Determine the (X, Y) coordinate at the center of the cell enclosing the given text.  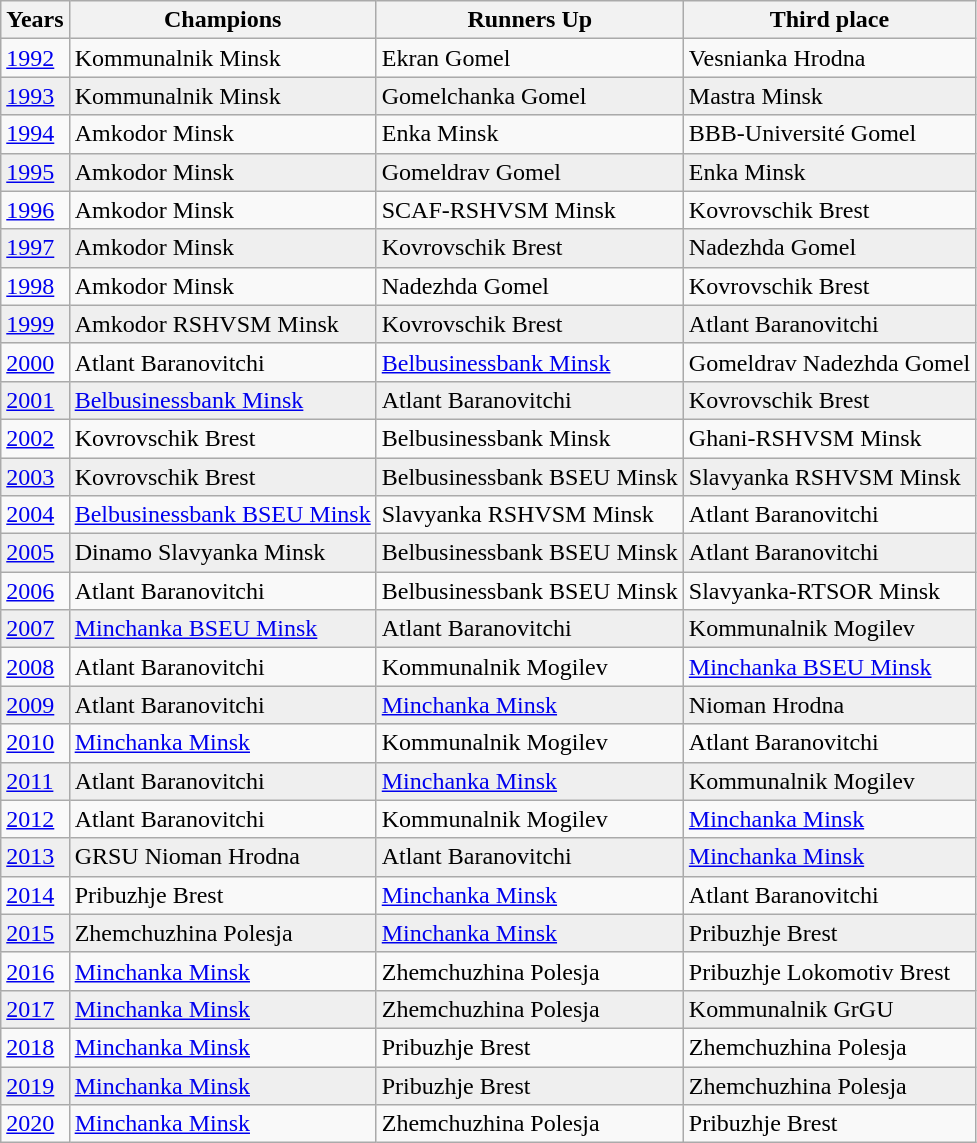
1992 (35, 58)
Pribuzhje Lokomotiv Brest (829, 971)
1994 (35, 134)
Gomeldrav Gomel (530, 172)
2015 (35, 933)
1993 (35, 96)
2001 (35, 400)
2002 (35, 438)
2000 (35, 362)
Gomelchanka Gomel (530, 96)
2011 (35, 781)
2018 (35, 1047)
2017 (35, 1009)
2019 (35, 1085)
2005 (35, 553)
2013 (35, 857)
2006 (35, 591)
1998 (35, 286)
Nioman Hrodna (829, 705)
GRSU Nioman Hrodna (222, 857)
1999 (35, 324)
Dinamo Slavyanka Minsk (222, 553)
2007 (35, 629)
2009 (35, 705)
2020 (35, 1124)
Gomeldrav Nadezhda Gomel (829, 362)
Runners Up (530, 20)
2016 (35, 971)
1995 (35, 172)
1997 (35, 248)
Years (35, 20)
Vesnianka Hrodna (829, 58)
1996 (35, 210)
Slavyanka-RTSOR Minsk (829, 591)
Mastra Minsk (829, 96)
2014 (35, 895)
Third place (829, 20)
Champions (222, 20)
2008 (35, 667)
Ghani-RSHVSM Minsk (829, 438)
Ekran Gomel (530, 58)
2012 (35, 819)
Amkodor RSHVSM Minsk (222, 324)
2010 (35, 743)
Kommunalnik GrGU (829, 1009)
2003 (35, 477)
BBB-Université Gomel (829, 134)
2004 (35, 515)
SCAF-RSHVSM Minsk (530, 210)
